Output the (X, Y) coordinate of the center of the cell containing the given text.  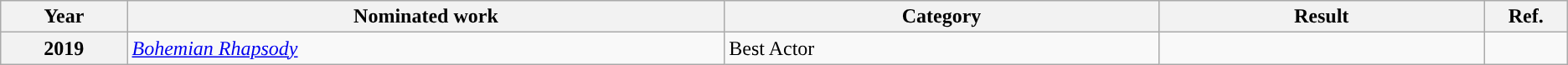
Bohemian Rhapsody (426, 48)
Ref. (1526, 17)
Year (64, 17)
2019 (64, 48)
Category (941, 17)
Nominated work (426, 17)
Result (1322, 17)
Best Actor (941, 48)
